Identify which cell holds the provided text, then report its [X, Y] central coordinate. 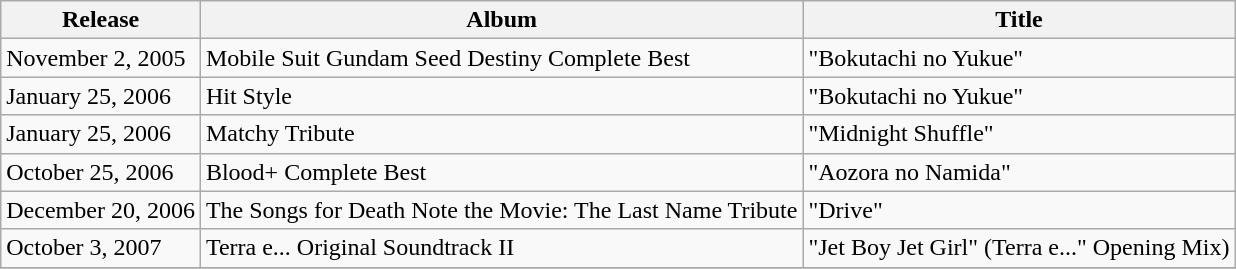
October 25, 2006 [101, 172]
Release [101, 20]
October 3, 2007 [101, 248]
Mobile Suit Gundam Seed Destiny Complete Best [502, 58]
"Aozora no Namida" [1019, 172]
"Jet Boy Jet Girl" (Terra e..." Opening Mix) [1019, 248]
Title [1019, 20]
Terra e... Original Soundtrack II [502, 248]
Matchy Tribute [502, 134]
November 2, 2005 [101, 58]
Hit Style [502, 96]
December 20, 2006 [101, 210]
"Drive" [1019, 210]
Blood+ Complete Best [502, 172]
The Songs for Death Note the Movie: The Last Name Tribute [502, 210]
Album [502, 20]
"Midnight Shuffle" [1019, 134]
